Output the (X, Y) coordinate of the center of the cell containing the given text.  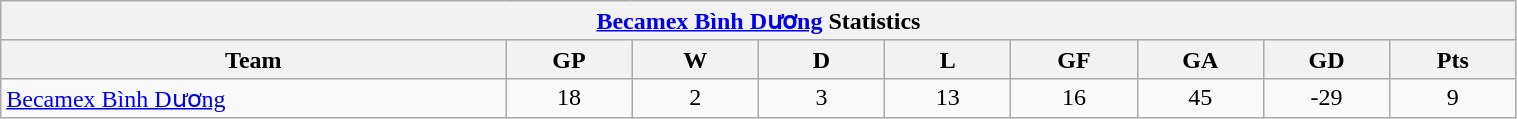
GP (569, 59)
3 (821, 98)
16 (1074, 98)
D (821, 59)
45 (1200, 98)
W (695, 59)
2 (695, 98)
Pts (1453, 59)
GA (1200, 59)
13 (948, 98)
GD (1326, 59)
Becamex Bình Dương Statistics (758, 21)
Team (254, 59)
-29 (1326, 98)
L (948, 59)
GF (1074, 59)
9 (1453, 98)
Becamex Bình Dương (254, 98)
18 (569, 98)
